From the cell containing the given text, extract its center point as [x, y] coordinate. 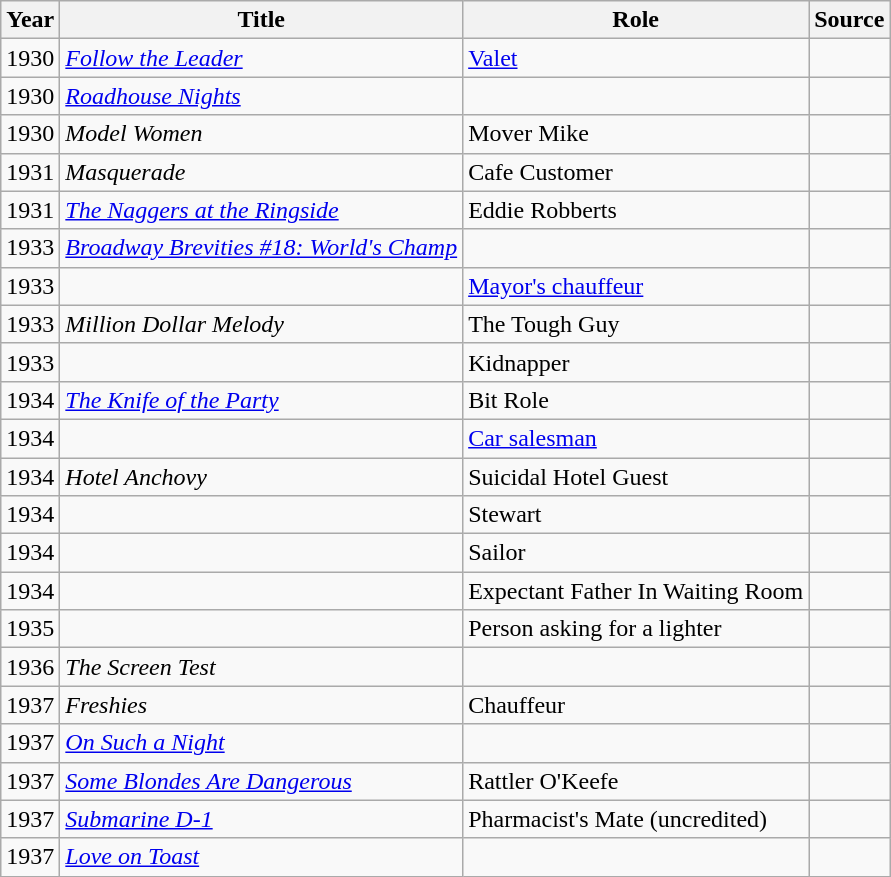
Chauffeur [636, 705]
The Knife of the Party [262, 400]
Kidnapper [636, 362]
Rattler O'Keefe [636, 781]
Year [30, 20]
Roadhouse Nights [262, 96]
Bit Role [636, 400]
Title [262, 20]
Freshies [262, 705]
Some Blondes Are Dangerous [262, 781]
Model Women [262, 134]
Masquerade [262, 172]
1936 [30, 667]
Love on Toast [262, 857]
Mover Mike [636, 134]
Sailor [636, 553]
Eddie Robberts [636, 210]
Car salesman [636, 438]
1935 [30, 629]
Role [636, 20]
Stewart [636, 515]
Mayor's chauffeur [636, 286]
The Tough Guy [636, 324]
Valet [636, 58]
Million Dollar Melody [262, 324]
Suicidal Hotel Guest [636, 477]
Person asking for a lighter [636, 629]
Follow the Leader [262, 58]
Broadway Brevities #18: World's Champ [262, 248]
The Naggers at the Ringside [262, 210]
The Screen Test [262, 667]
Source [850, 20]
Pharmacist's Mate (uncredited) [636, 819]
Submarine D-1 [262, 819]
Expectant Father In Waiting Room [636, 591]
On Such a Night [262, 743]
Cafe Customer [636, 172]
Hotel Anchovy [262, 477]
